Return (X, Y) of the center of cell containing provided text 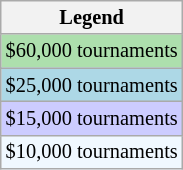
$10,000 tournaments (92, 152)
$25,000 tournaments (92, 85)
Legend (92, 17)
$60,000 tournaments (92, 51)
$15,000 tournaments (92, 118)
